From the cell containing the given text, extract its center point as (x, y) coordinate. 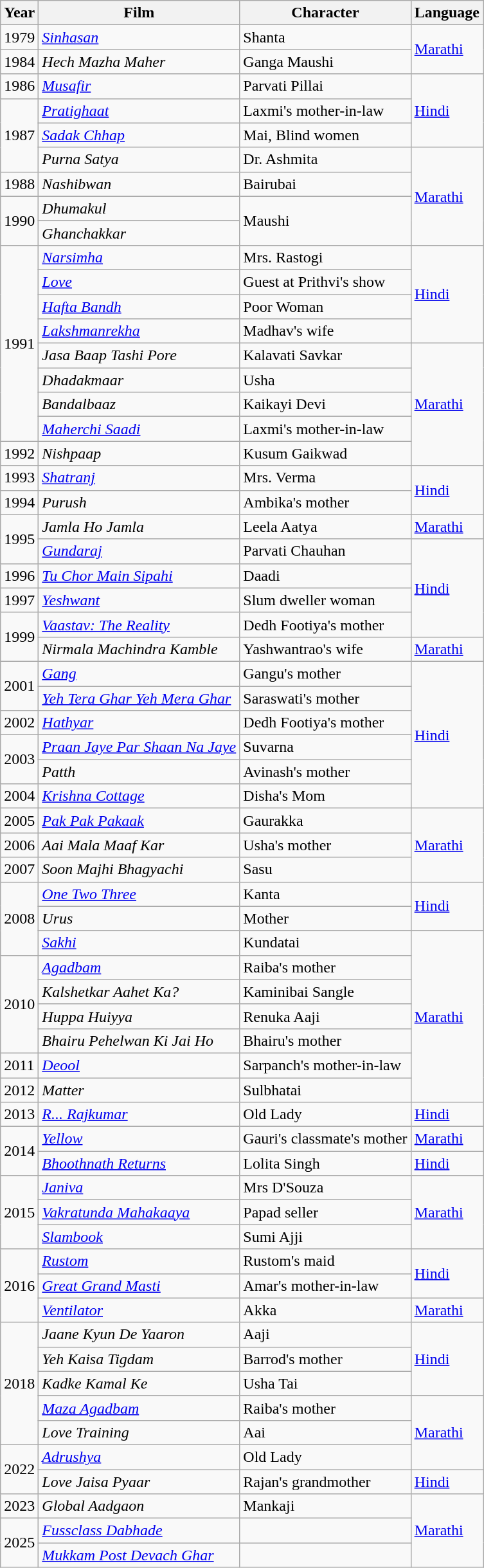
Adrushya (139, 1457)
Janiva (139, 1188)
Poor Woman (325, 307)
Papad seller (325, 1212)
Kaikayi Devi (325, 405)
Ventilator (139, 1310)
2005 (19, 821)
Avinash's mother (325, 772)
Sadak Chhap (139, 135)
Kadke Kamal Ke (139, 1383)
Pak Pak Pakaak (139, 821)
Aaji (325, 1335)
Yeh Tera Ghar Yeh Mera Ghar (139, 698)
1987 (19, 135)
Gundaraj (139, 551)
Agadbam (139, 967)
Bhairu Pehelwan Ki Jai Ho (139, 1041)
Disha's Mom (325, 796)
1988 (19, 184)
Amar's mother-in-law (325, 1286)
1979 (19, 37)
Mrs D'Souza (325, 1188)
Bairubai (325, 184)
Gang (139, 673)
Dr. Ashmita (325, 160)
Shanta (325, 37)
2001 (19, 686)
Hathyar (139, 723)
1999 (19, 637)
Rustom's maid (325, 1261)
Dhumakul (139, 208)
Tu Chor Main Sipahi (139, 576)
1986 (19, 86)
Gangu's mother (325, 673)
Jamla Ho Jamla (139, 527)
Akka (325, 1310)
Matter (139, 1090)
2008 (19, 918)
Saraswati's mother (325, 698)
Shatranj (139, 478)
Leela Aatya (325, 527)
Yeh Kaisa Tigdam (139, 1359)
Mrs. Verma (325, 478)
Kaminibai Sangle (325, 992)
Aai Mala Maaf Kar (139, 845)
Kalavati Savkar (325, 356)
Slambook (139, 1237)
Gaurakka (325, 821)
Sarpanch's mother-in-law (325, 1065)
2010 (19, 1004)
Sakhi (139, 943)
Great Grand Masti (139, 1286)
2025 (19, 1543)
Kusum Gaikwad (325, 453)
Hech Mazha Maher (139, 62)
Sumi Ajji (325, 1237)
2004 (19, 796)
Yeshwant (139, 600)
Kalshetkar Aahet Ka? (139, 992)
Year (19, 13)
Huppa Huiyya (139, 1016)
Bhairu's mother (325, 1041)
Soon Majhi Bhagyachi (139, 870)
Fussclass Dabhade (139, 1531)
Dhadakmaar (139, 380)
Parvati Pillai (325, 86)
2015 (19, 1212)
1996 (19, 576)
Sasu (325, 870)
Narsimha (139, 257)
Ghanchakkar (139, 233)
Maherchi Saadi (139, 429)
Maushi (325, 221)
Jaane Kyun De Yaaron (139, 1335)
Barrod's mother (325, 1359)
1994 (19, 502)
Parvati Chauhan (325, 551)
Ambika's mother (325, 502)
Mrs. Rastogi (325, 257)
Aai (325, 1432)
Lolita Singh (325, 1163)
2011 (19, 1065)
Renuka Aaji (325, 1016)
Urus (139, 918)
Purna Satya (139, 160)
2006 (19, 845)
R... Rajkumar (139, 1115)
Deool (139, 1065)
Hafta Bandh (139, 307)
1995 (19, 539)
1984 (19, 62)
Love Training (139, 1432)
Nishpaap (139, 453)
Bandalbaaz (139, 405)
Ganga Maushi (325, 62)
1990 (19, 221)
2003 (19, 760)
Yashwantrao's wife (325, 649)
Guest at Prithvi's show (325, 282)
Love (139, 282)
1992 (19, 453)
2018 (19, 1383)
Mother (325, 918)
2023 (19, 1506)
2012 (19, 1090)
Language (447, 13)
2014 (19, 1151)
Lakshmanrekha (139, 331)
2007 (19, 870)
1997 (19, 600)
Krishna Cottage (139, 796)
Madhav's wife (325, 331)
Rustom (139, 1261)
Pratighaat (139, 111)
Nirmala Machindra Kamble (139, 649)
Film (139, 13)
Praan Jaye Par Shaan Na Jaye (139, 747)
Kanta (325, 894)
Musafir (139, 86)
Sinhasan (139, 37)
Daadi (325, 576)
One Two Three (139, 894)
Slum dweller woman (325, 600)
Love Jaisa Pyaar (139, 1481)
Usha Tai (325, 1383)
Jasa Baap Tashi Pore (139, 356)
Mankaji (325, 1506)
Kundatai (325, 943)
Usha (325, 380)
2013 (19, 1115)
Sulbhatai (325, 1090)
Global Aadgaon (139, 1506)
Maza Agadbam (139, 1408)
Character (325, 13)
2002 (19, 723)
Nashibwan (139, 184)
Vakratunda Mahakaaya (139, 1212)
2016 (19, 1286)
Gauri's classmate's mother (325, 1139)
Mukkam Post Devach Ghar (139, 1555)
Yellow (139, 1139)
Rajan's grandmother (325, 1481)
1993 (19, 478)
2022 (19, 1469)
Usha's mother (325, 845)
Patth (139, 772)
Suvarna (325, 747)
Bhoothnath Returns (139, 1163)
1991 (19, 343)
Mai, Blind women (325, 135)
Vaastav: The Reality (139, 624)
Purush (139, 502)
